Return the (x, y) coordinate for the center point of the cell that contains the specified text.  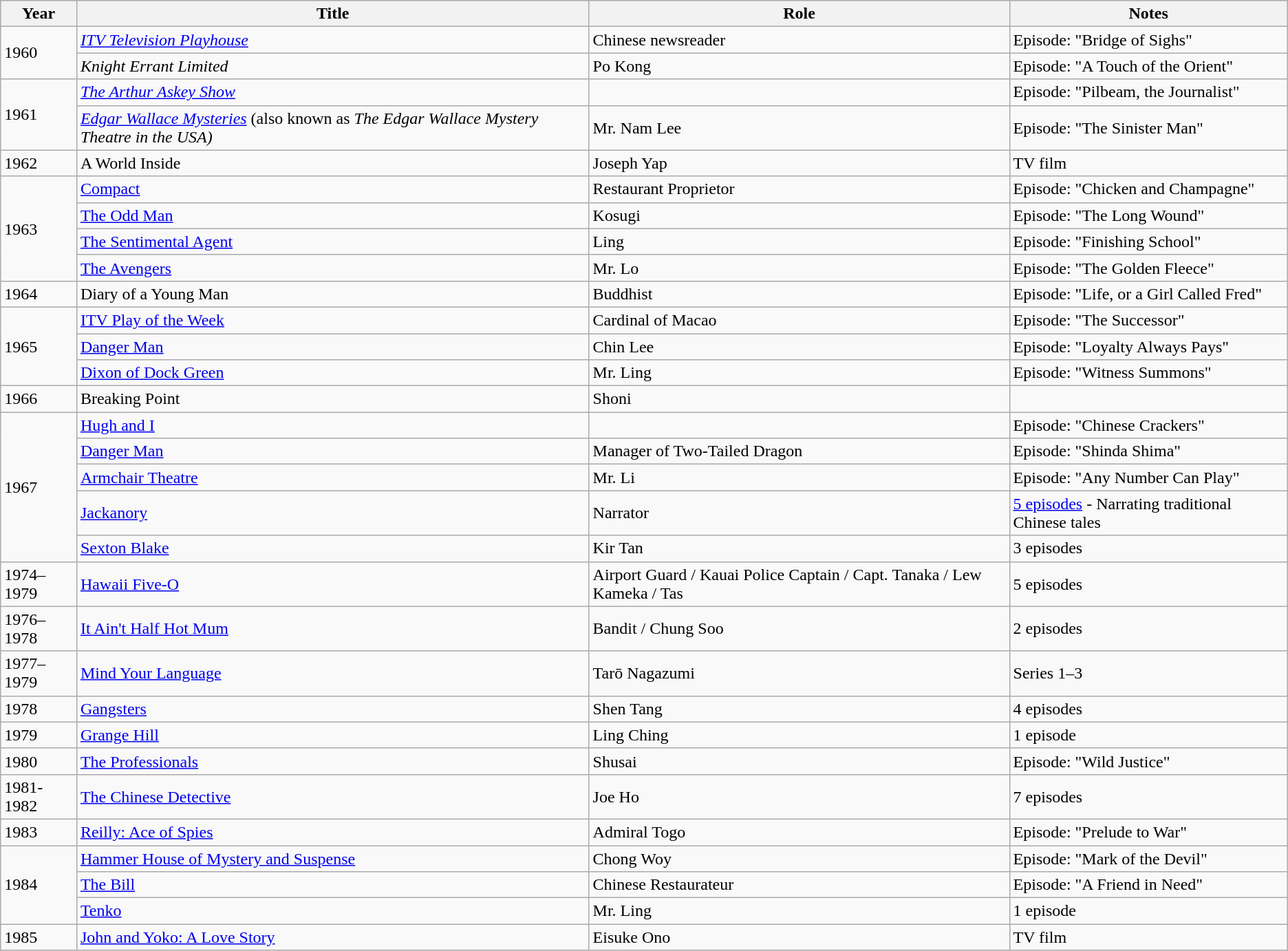
Mind Your Language (333, 673)
1976–1978 (39, 629)
Episode: "Pilbeam, the Journalist" (1148, 92)
Episode: "Any Number Can Play" (1148, 478)
1964 (39, 294)
Armchair Theatre (333, 478)
Episode: "Life, or a Girl Called Fred" (1148, 294)
1978 (39, 709)
The Arthur Askey Show (333, 92)
The Odd Man (333, 215)
Episode: "A Touch of the Orient" (1148, 66)
1965 (39, 346)
ITV Play of the Week (333, 320)
Episode: "A Friend in Need" (1148, 885)
Episode: "Loyalty Always Pays" (1148, 346)
1967 (39, 487)
3 episodes (1148, 548)
5 episodes - Narrating traditional Chinese tales (1148, 513)
Narrator (799, 513)
Eisuke Ono (799, 937)
Mr. Nam Lee (799, 128)
Sexton Blake (333, 548)
Kosugi (799, 215)
The Bill (333, 885)
Episode: "Prelude to War" (1148, 832)
1981-1982 (39, 797)
Diary of a Young Man (333, 294)
Mr. Lo (799, 268)
John and Yoko: A Love Story (333, 937)
Episode: "The Sinister Man" (1148, 128)
Episode: "Mark of the Devil" (1148, 858)
Episode: "The Successor" (1148, 320)
Series 1–3 (1148, 673)
1985 (39, 937)
Knight Errant Limited (333, 66)
The Professionals (333, 761)
7 episodes (1148, 797)
Buddhist (799, 294)
1961 (39, 114)
Chinese newsreader (799, 40)
Title (333, 14)
1962 (39, 163)
Episode: "Chicken and Champagne" (1148, 189)
1974–1979 (39, 584)
Tarō Nagazumi (799, 673)
Episode: "Shinda Shima" (1148, 451)
1977–1979 (39, 673)
1960 (39, 53)
Episode: "The Long Wound" (1148, 215)
1984 (39, 884)
Episode: "Bridge of Sighs" (1148, 40)
Gangsters (333, 709)
Airport Guard / Kauai Police Captain / Capt. Tanaka / Lew Kameka / Tas (799, 584)
Po Kong (799, 66)
Episode: "Finishing School" (1148, 242)
Manager of Two-Tailed Dragon (799, 451)
A World Inside (333, 163)
Shoni (799, 399)
Episode: "Chinese Crackers" (1148, 425)
Chong Woy (799, 858)
1979 (39, 735)
Admiral Togo (799, 832)
Shen Tang (799, 709)
Compact (333, 189)
Mr. Li (799, 478)
1983 (39, 832)
Chinese Restaurateur (799, 885)
Grange Hill (333, 735)
Restaurant Proprietor (799, 189)
Chin Lee (799, 346)
The Sentimental Agent (333, 242)
Ling Ching (799, 735)
Year (39, 14)
Ling (799, 242)
ITV Television Playhouse (333, 40)
Shusai (799, 761)
Breaking Point (333, 399)
Role (799, 14)
1966 (39, 399)
Bandit / Chung Soo (799, 629)
Reilly: Ace of Spies (333, 832)
4 episodes (1148, 709)
Edgar Wallace Mysteries (also known as The Edgar Wallace Mystery Theatre in the USA) (333, 128)
Episode: "The Golden Fleece" (1148, 268)
Hugh and I (333, 425)
Jackanory (333, 513)
1963 (39, 228)
1980 (39, 761)
It Ain't Half Hot Mum (333, 629)
Hammer House of Mystery and Suspense (333, 858)
Joseph Yap (799, 163)
Kir Tan (799, 548)
Tenko (333, 911)
Episode: "Witness Summons" (1148, 373)
Notes (1148, 14)
Cardinal of Macao (799, 320)
Hawaii Five-O (333, 584)
Episode: "Wild Justice" (1148, 761)
2 episodes (1148, 629)
The Avengers (333, 268)
Joe Ho (799, 797)
5 episodes (1148, 584)
The Chinese Detective (333, 797)
Dixon of Dock Green (333, 373)
